Pinpoint the cell where the given text exists, returning its (x, y) midpoint coordinate. 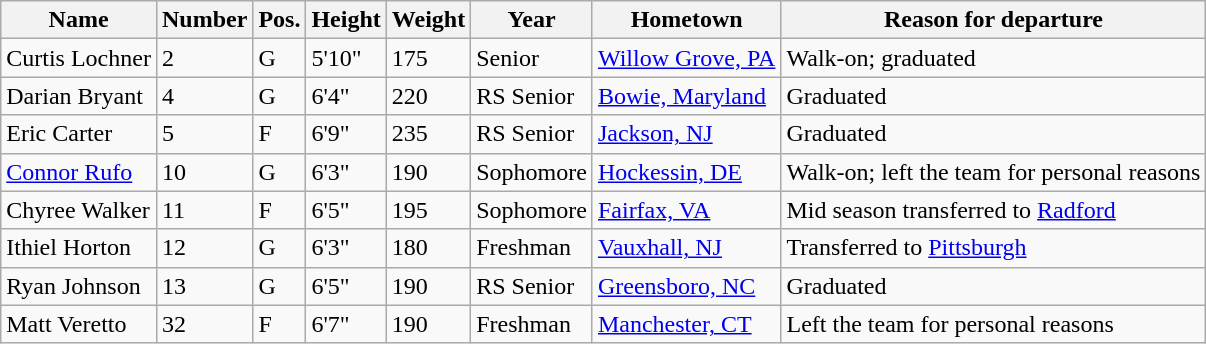
11 (204, 210)
Height (346, 20)
6'7" (346, 324)
Chyree Walker (79, 210)
195 (428, 210)
Manchester, CT (686, 324)
Bowie, Maryland (686, 96)
220 (428, 96)
Walk-on; left the team for personal reasons (994, 172)
Vauxhall, NJ (686, 248)
5'10" (346, 58)
10 (204, 172)
Senior (532, 58)
Weight (428, 20)
5 (204, 134)
13 (204, 286)
Walk-on; graduated (994, 58)
Curtis Lochner (79, 58)
Hometown (686, 20)
Transferred to Pittsburgh (994, 248)
235 (428, 134)
12 (204, 248)
Reason for departure (994, 20)
Connor Rufo (79, 172)
4 (204, 96)
Name (79, 20)
Number (204, 20)
Willow Grove, PA (686, 58)
Matt Veretto (79, 324)
2 (204, 58)
Darian Bryant (79, 96)
Eric Carter (79, 134)
32 (204, 324)
Hockessin, DE (686, 172)
180 (428, 248)
Ryan Johnson (79, 286)
Mid season transferred to Radford (994, 210)
175 (428, 58)
6'9" (346, 134)
6'4" (346, 96)
Year (532, 20)
Greensboro, NC (686, 286)
Jackson, NJ (686, 134)
Fairfax, VA (686, 210)
Left the team for personal reasons (994, 324)
Pos. (280, 20)
Ithiel Horton (79, 248)
